Find where the given text appears and provide that cell's center as [X, Y] coordinate. 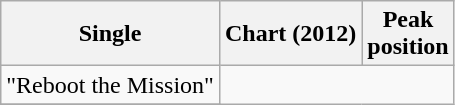
Peak position [408, 34]
Chart (2012) [290, 34]
Single [110, 34]
"Reboot the Mission" [110, 85]
